From the cell containing the given text, extract its center point as [X, Y] coordinate. 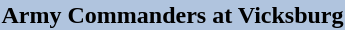
Army Commanders at Vicksburg [172, 15]
